Extract the (x, y) coordinate from the center of the cell holding the provided text.  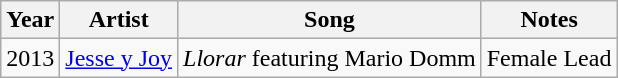
2013 (30, 58)
Notes (549, 20)
Song (330, 20)
Female Lead (549, 58)
Year (30, 20)
Artist (119, 20)
Jesse y Joy (119, 58)
Llorar featuring Mario Domm (330, 58)
